Capture the cell that displays the provided text and extract its [x, y] central coordinate. 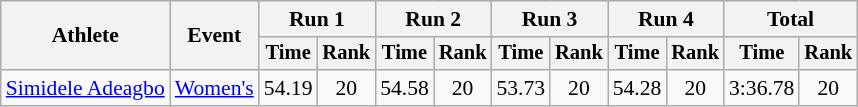
54.19 [288, 88]
Total [790, 19]
Athlete [86, 36]
Run 4 [666, 19]
Run 3 [549, 19]
Simidele Adeagbo [86, 88]
Run 2 [433, 19]
53.73 [520, 88]
54.28 [638, 88]
Run 1 [317, 19]
3:36.78 [762, 88]
54.58 [404, 88]
Women's [214, 88]
Event [214, 36]
